Search for the cell housing the specified text and yield its (x, y) center coordinate. 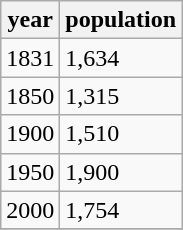
1,634 (121, 58)
1,754 (121, 210)
1,900 (121, 172)
1850 (30, 96)
1900 (30, 134)
population (121, 20)
1,315 (121, 96)
1950 (30, 172)
year (30, 20)
1831 (30, 58)
1,510 (121, 134)
2000 (30, 210)
